Extract the [x, y] coordinate from the center of the cell holding the provided text.  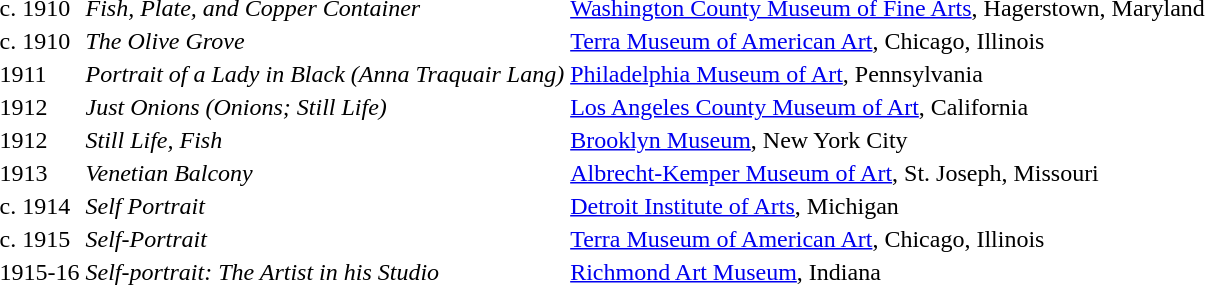
The Olive Grove [325, 41]
Self Portrait [325, 206]
Portrait of a Lady in Black (Anna Traquair Lang) [325, 74]
Self-Portrait [325, 239]
Still Life, Fish [325, 140]
Just Onions (Onions; Still Life) [325, 107]
Venetian Balcony [325, 173]
